From the cell containing the given text, extract its center point as (x, y) coordinate. 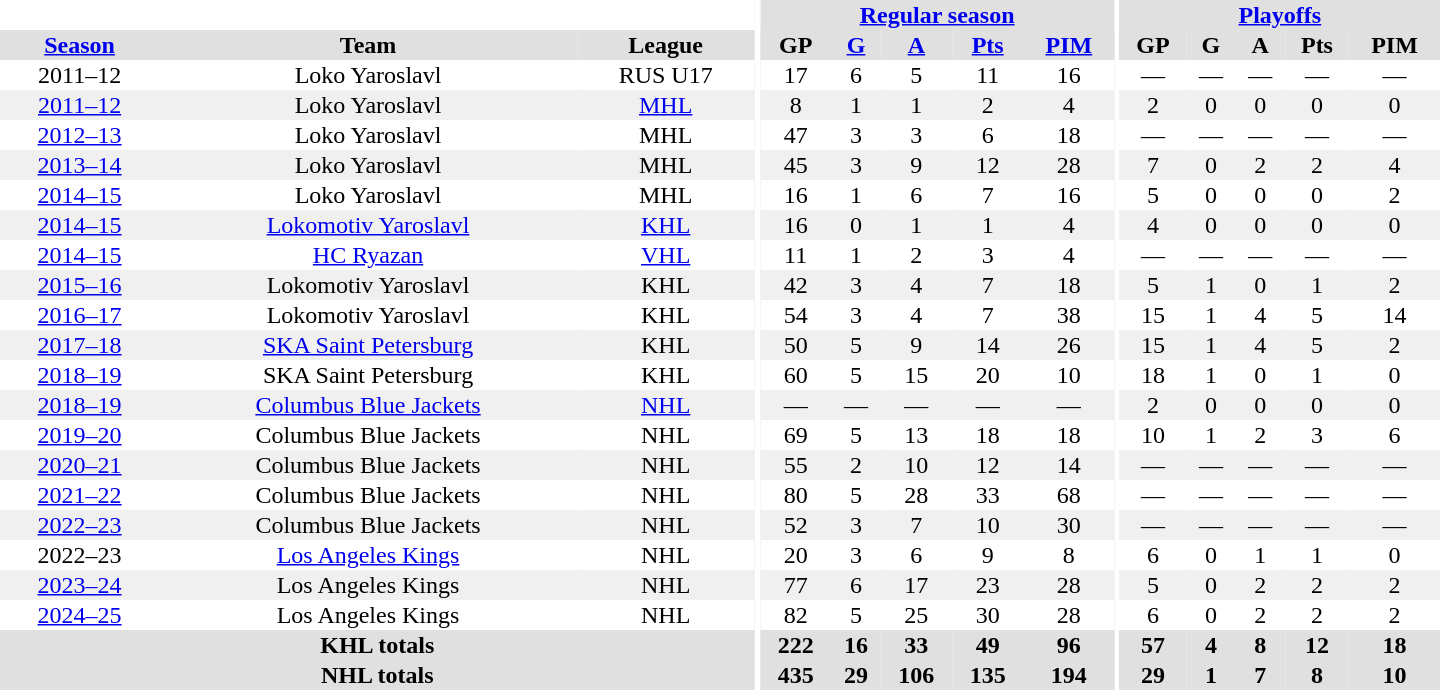
194 (1068, 675)
RUS U17 (666, 75)
69 (796, 435)
2020–21 (80, 465)
Team (368, 45)
47 (796, 135)
2024–25 (80, 615)
45 (796, 165)
KHL totals (377, 645)
2021–22 (80, 495)
42 (796, 285)
2023–24 (80, 585)
60 (796, 375)
Regular season (937, 15)
57 (1153, 645)
League (666, 45)
23 (988, 585)
55 (796, 465)
Playoffs (1280, 15)
49 (988, 645)
2013–14 (80, 165)
435 (796, 675)
13 (916, 435)
26 (1068, 345)
2012–13 (80, 135)
52 (796, 525)
2016–17 (80, 315)
50 (796, 345)
2019–20 (80, 435)
54 (796, 315)
96 (1068, 645)
77 (796, 585)
68 (1068, 495)
2015–16 (80, 285)
82 (796, 615)
135 (988, 675)
25 (916, 615)
2017–18 (80, 345)
NHL totals (377, 675)
Season (80, 45)
38 (1068, 315)
HC Ryazan (368, 255)
106 (916, 675)
VHL (666, 255)
222 (796, 645)
80 (796, 495)
